Output the (x, y) coordinate of the center of the cell containing the given text.  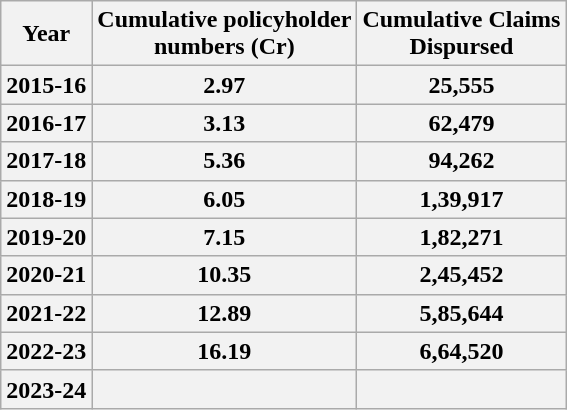
2019-20 (46, 237)
5,85,644 (462, 313)
25,555 (462, 85)
2018-19 (46, 199)
94,262 (462, 161)
1,82,271 (462, 237)
2,45,452 (462, 275)
2021-22 (46, 313)
2015-16 (46, 85)
5.36 (224, 161)
Cumulative ClaimsDispursed (462, 34)
16.19 (224, 351)
Year (46, 34)
3.13 (224, 123)
2020-21 (46, 275)
62,479 (462, 123)
7.15 (224, 237)
12.89 (224, 313)
2023-24 (46, 389)
2017-18 (46, 161)
2022-23 (46, 351)
Cumulative policyholdernumbers (Cr) (224, 34)
6.05 (224, 199)
1,39,917 (462, 199)
6,64,520 (462, 351)
2016-17 (46, 123)
2.97 (224, 85)
10.35 (224, 275)
